Detect which cell encompasses the target text, then output its (x, y) center coordinate. 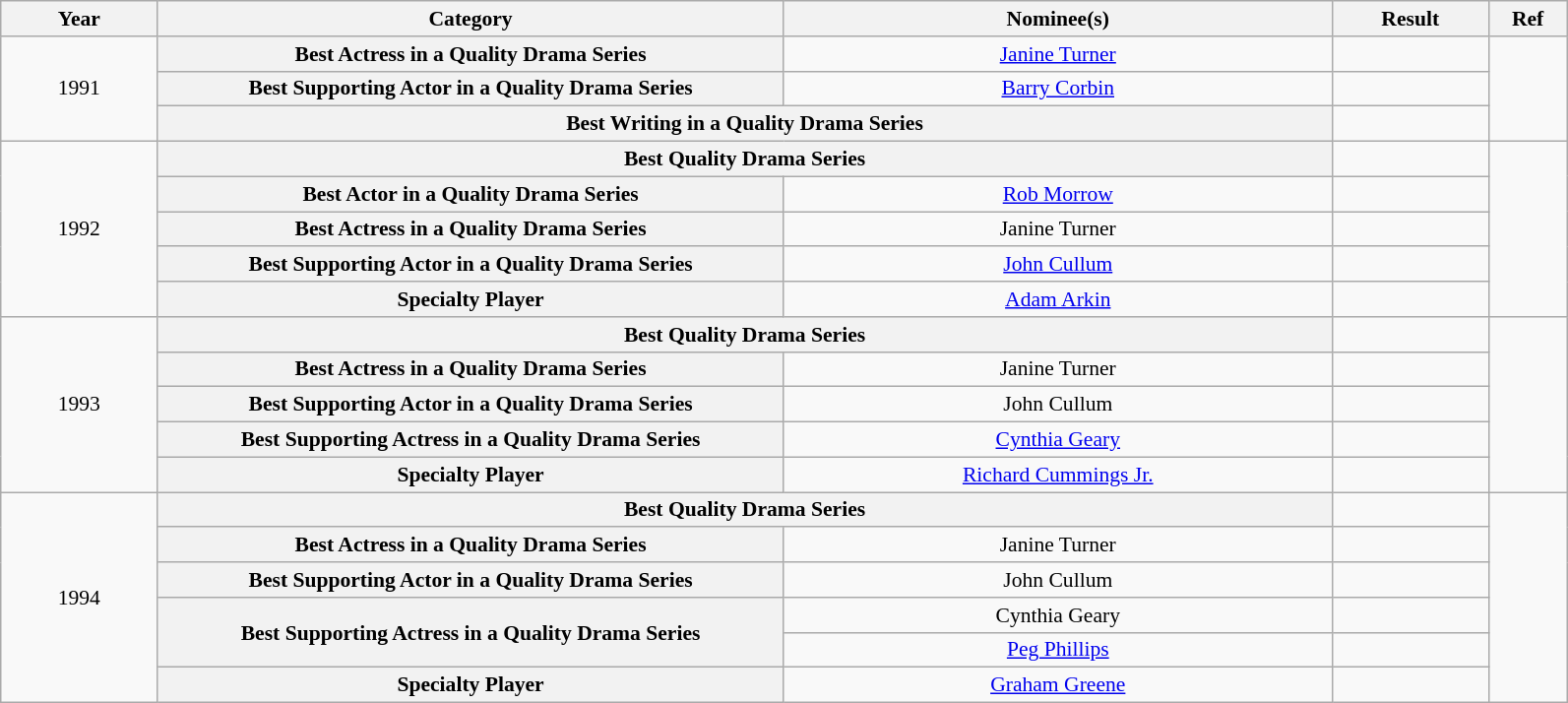
1991 (79, 89)
Adam Arkin (1057, 299)
1993 (79, 405)
Graham Greene (1057, 685)
1992 (79, 229)
Best Writing in a Quality Drama Series (744, 124)
1994 (79, 598)
Result (1410, 19)
Richard Cummings Jr. (1057, 475)
Year (79, 19)
Nominee(s) (1057, 19)
Peg Phillips (1057, 650)
Barry Corbin (1057, 89)
Best Actor in a Quality Drama Series (470, 194)
Rob Morrow (1057, 194)
Ref (1528, 19)
Category (470, 19)
